Provide the (x, y) coordinate of the cell's center where the given text is located.  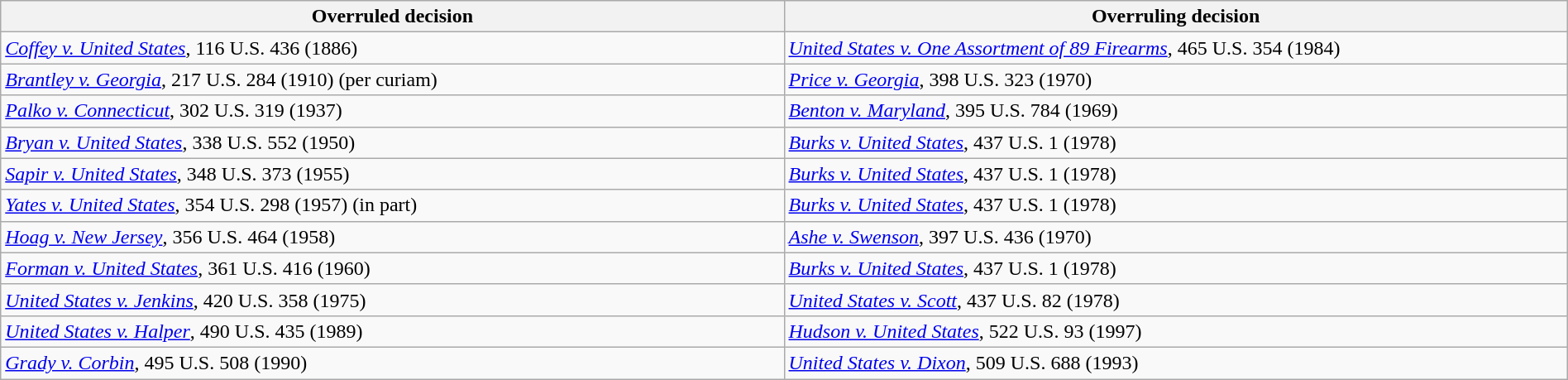
Hoag v. New Jersey, 356 U.S. 464 (1958) (392, 237)
United States v. One Assortment of 89 Firearms, 465 U.S. 354 (1984) (1176, 48)
Grady v. Corbin, 495 U.S. 508 (1990) (392, 363)
Price v. Georgia, 398 U.S. 323 (1970) (1176, 79)
United States v. Jenkins, 420 U.S. 358 (1975) (392, 300)
Sapir v. United States, 348 U.S. 373 (1955) (392, 174)
Overruled decision (392, 17)
Hudson v. United States, 522 U.S. 93 (1997) (1176, 331)
United States v. Scott, 437 U.S. 82 (1978) (1176, 300)
United States v. Halper, 490 U.S. 435 (1989) (392, 331)
Overruling decision (1176, 17)
Coffey v. United States, 116 U.S. 436 (1886) (392, 48)
Ashe v. Swenson, 397 U.S. 436 (1970) (1176, 237)
Forman v. United States, 361 U.S. 416 (1960) (392, 268)
Yates v. United States, 354 U.S. 298 (1957) (in part) (392, 205)
United States v. Dixon, 509 U.S. 688 (1993) (1176, 363)
Brantley v. Georgia, 217 U.S. 284 (1910) (per curiam) (392, 79)
Benton v. Maryland, 395 U.S. 784 (1969) (1176, 111)
Bryan v. United States, 338 U.S. 552 (1950) (392, 142)
Palko v. Connecticut, 302 U.S. 319 (1937) (392, 111)
